Capture the cell that displays the provided text and extract its (X, Y) central coordinate. 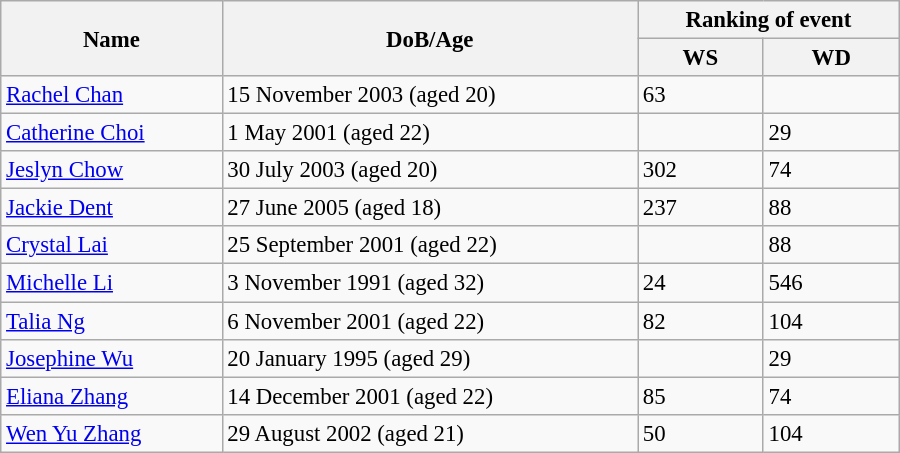
546 (831, 283)
6 November 2001 (aged 22) (430, 321)
85 (701, 396)
WD (831, 58)
237 (701, 208)
Ranking of event (769, 20)
Crystal Lai (112, 245)
Eliana Zhang (112, 396)
Jackie Dent (112, 208)
15 November 2003 (aged 20) (430, 95)
24 (701, 283)
Josephine Wu (112, 358)
3 November 1991 (aged 32) (430, 283)
27 June 2005 (aged 18) (430, 208)
25 September 2001 (aged 22) (430, 245)
DoB/Age (430, 38)
WS (701, 58)
50 (701, 433)
Wen Yu Zhang (112, 433)
Talia Ng (112, 321)
14 December 2001 (aged 22) (430, 396)
Name (112, 38)
30 July 2003 (aged 20) (430, 170)
1 May 2001 (aged 22) (430, 133)
20 January 1995 (aged 29) (430, 358)
Rachel Chan (112, 95)
Michelle Li (112, 283)
63 (701, 95)
29 August 2002 (aged 21) (430, 433)
Catherine Choi (112, 133)
82 (701, 321)
Jeslyn Chow (112, 170)
302 (701, 170)
